Detect which cell encompasses the target text, then output its [X, Y] center coordinate. 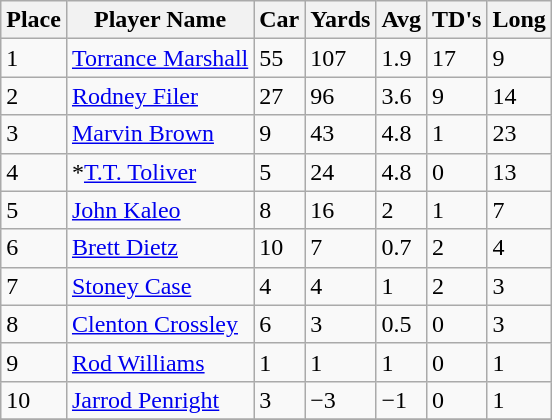
14 [519, 96]
*T.T. Toliver [160, 172]
0.7 [402, 248]
John Kaleo [160, 210]
13 [519, 172]
107 [340, 58]
3.6 [402, 96]
Car [280, 20]
Yards [340, 20]
0.5 [402, 324]
Stoney Case [160, 286]
−1 [402, 400]
24 [340, 172]
96 [340, 96]
Rod Williams [160, 362]
TD's [457, 20]
43 [340, 134]
23 [519, 134]
Rodney Filer [160, 96]
27 [280, 96]
Clenton Crossley [160, 324]
Long [519, 20]
Player Name [160, 20]
55 [280, 58]
Jarrod Penright [160, 400]
Brett Dietz [160, 248]
17 [457, 58]
16 [340, 210]
Avg [402, 20]
Marvin Brown [160, 134]
Place [34, 20]
−3 [340, 400]
Torrance Marshall [160, 58]
1.9 [402, 58]
